From the cell containing the given text, extract its center point as (x, y) coordinate. 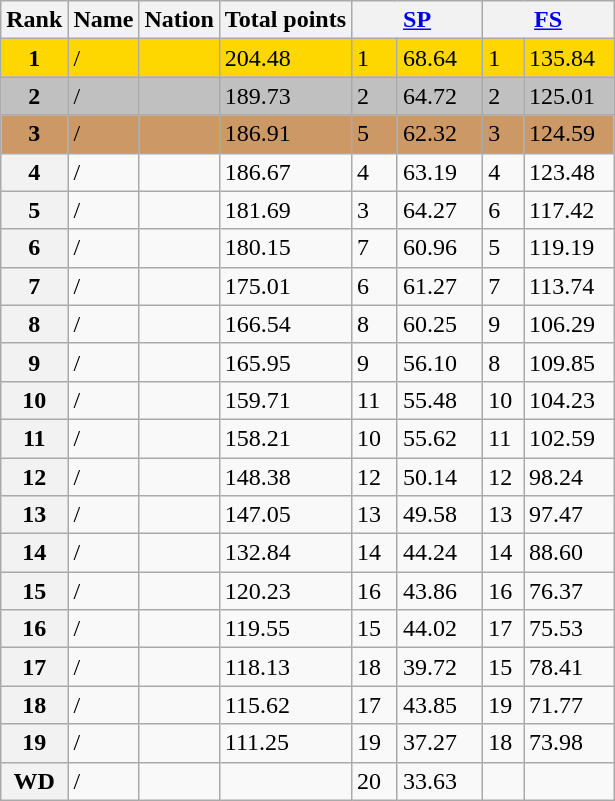
119.55 (285, 629)
64.27 (440, 210)
180.15 (285, 248)
68.64 (440, 58)
56.10 (440, 362)
44.24 (440, 553)
98.24 (569, 477)
20 (375, 781)
63.19 (440, 172)
159.71 (285, 400)
Rank (34, 20)
175.01 (285, 286)
189.73 (285, 96)
37.27 (440, 743)
123.48 (569, 172)
135.84 (569, 58)
FS (548, 20)
166.54 (285, 324)
60.25 (440, 324)
113.74 (569, 286)
111.25 (285, 743)
Nation (179, 20)
Name (104, 20)
120.23 (285, 591)
60.96 (440, 248)
33.63 (440, 781)
97.47 (569, 515)
73.98 (569, 743)
165.95 (285, 362)
76.37 (569, 591)
55.62 (440, 438)
118.13 (285, 667)
44.02 (440, 629)
61.27 (440, 286)
71.77 (569, 705)
50.14 (440, 477)
186.91 (285, 134)
Total points (285, 20)
75.53 (569, 629)
88.60 (569, 553)
102.59 (569, 438)
125.01 (569, 96)
119.19 (569, 248)
148.38 (285, 477)
132.84 (285, 553)
49.58 (440, 515)
124.59 (569, 134)
181.69 (285, 210)
WD (34, 781)
43.86 (440, 591)
104.23 (569, 400)
78.41 (569, 667)
158.21 (285, 438)
64.72 (440, 96)
55.48 (440, 400)
117.42 (569, 210)
115.62 (285, 705)
204.48 (285, 58)
147.05 (285, 515)
106.29 (569, 324)
43.85 (440, 705)
109.85 (569, 362)
62.32 (440, 134)
39.72 (440, 667)
186.67 (285, 172)
SP (418, 20)
